From the cell containing the given text, extract its center point as (x, y) coordinate. 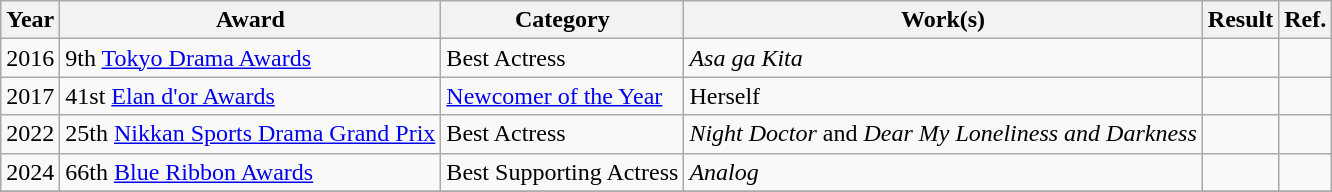
Asa ga Kita (943, 58)
Newcomer of the Year (562, 96)
Best Supporting Actress (562, 172)
2024 (30, 172)
Result (1240, 20)
66th Blue Ribbon Awards (250, 172)
Award (250, 20)
Night Doctor and Dear My Loneliness and Darkness (943, 134)
Ref. (1306, 20)
9th Tokyo Drama Awards (250, 58)
41st Elan d'or Awards (250, 96)
Analog (943, 172)
Herself (943, 96)
Category (562, 20)
Year (30, 20)
25th Nikkan Sports Drama Grand Prix (250, 134)
Work(s) (943, 20)
2017 (30, 96)
2022 (30, 134)
2016 (30, 58)
